Extract the [X, Y] coordinate from the center of the cell holding the provided text.  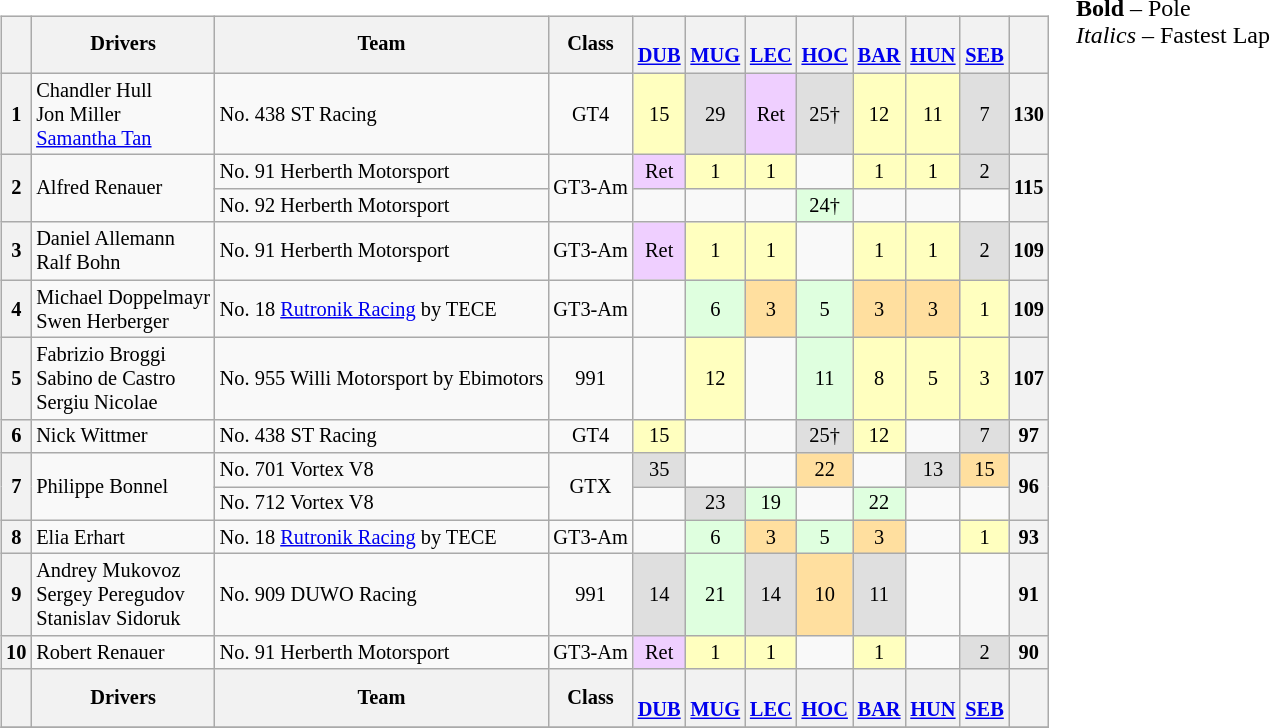
13 [932, 470]
23 [716, 504]
GTX [590, 486]
Alfred Renauer [122, 188]
91 [1029, 595]
Philippe Bonnel [122, 486]
No. 701 Vortex V8 [382, 470]
130 [1029, 114]
Fabrizio Broggi Sabino de Castro Sergiu Nicolae [122, 379]
Chandler Hull Jon Miller Samantha Tan [122, 114]
35 [660, 470]
9 [16, 595]
No. 955 Willi Motorsport by Ebimotors [382, 379]
24† [825, 206]
Nick Wittmer [122, 436]
115 [1029, 188]
4 [16, 309]
Elia Erhart [122, 537]
Andrey Mukovoz Sergey Peregudov Stanislav Sidoruk [122, 595]
21 [716, 595]
No. 92 Herberth Motorsport [382, 206]
29 [716, 114]
93 [1029, 537]
107 [1029, 379]
No. 909 DUWO Racing [382, 595]
96 [1029, 486]
Daniel Allemann Ralf Bohn [122, 251]
90 [1029, 653]
19 [771, 504]
Michael Doppelmayr Swen Herberger [122, 309]
No. 712 Vortex V8 [382, 504]
97 [1029, 436]
Robert Renauer [122, 653]
